Search for the cell housing the specified text and yield its [x, y] center coordinate. 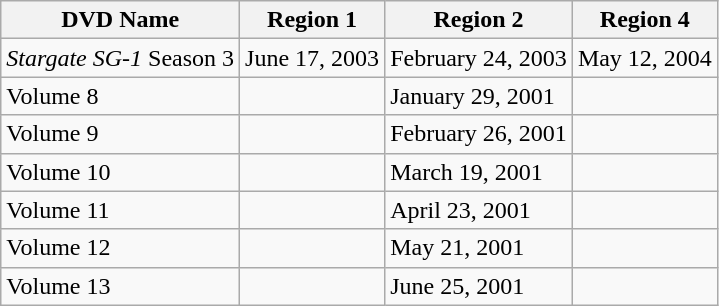
Region 1 [312, 20]
Region 4 [644, 20]
Volume 11 [120, 210]
Stargate SG-1 Season 3 [120, 58]
Region 2 [479, 20]
February 24, 2003 [479, 58]
January 29, 2001 [479, 96]
Volume 9 [120, 134]
DVD Name [120, 20]
May 12, 2004 [644, 58]
June 25, 2001 [479, 286]
May 21, 2001 [479, 248]
Volume 12 [120, 248]
March 19, 2001 [479, 172]
Volume 8 [120, 96]
February 26, 2001 [479, 134]
June 17, 2003 [312, 58]
April 23, 2001 [479, 210]
Volume 10 [120, 172]
Volume 13 [120, 286]
